Capture the cell that displays the provided text and extract its (x, y) central coordinate. 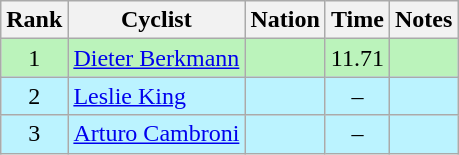
3 (34, 134)
Cyclist (156, 20)
2 (34, 96)
11.71 (357, 58)
1 (34, 58)
Leslie King (156, 96)
Rank (34, 20)
Notes (423, 20)
Time (357, 20)
Nation (285, 20)
Dieter Berkmann (156, 58)
Arturo Cambroni (156, 134)
